Determine the (x, y) coordinate at the center of the cell enclosing the given text.  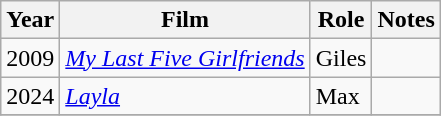
Year (30, 20)
Notes (406, 20)
Giles (341, 58)
My Last Five Girlfriends (185, 58)
2009 (30, 58)
Layla (185, 96)
Role (341, 20)
2024 (30, 96)
Film (185, 20)
Max (341, 96)
